Determine the [x, y] coordinate at the center of the cell enclosing the given text.  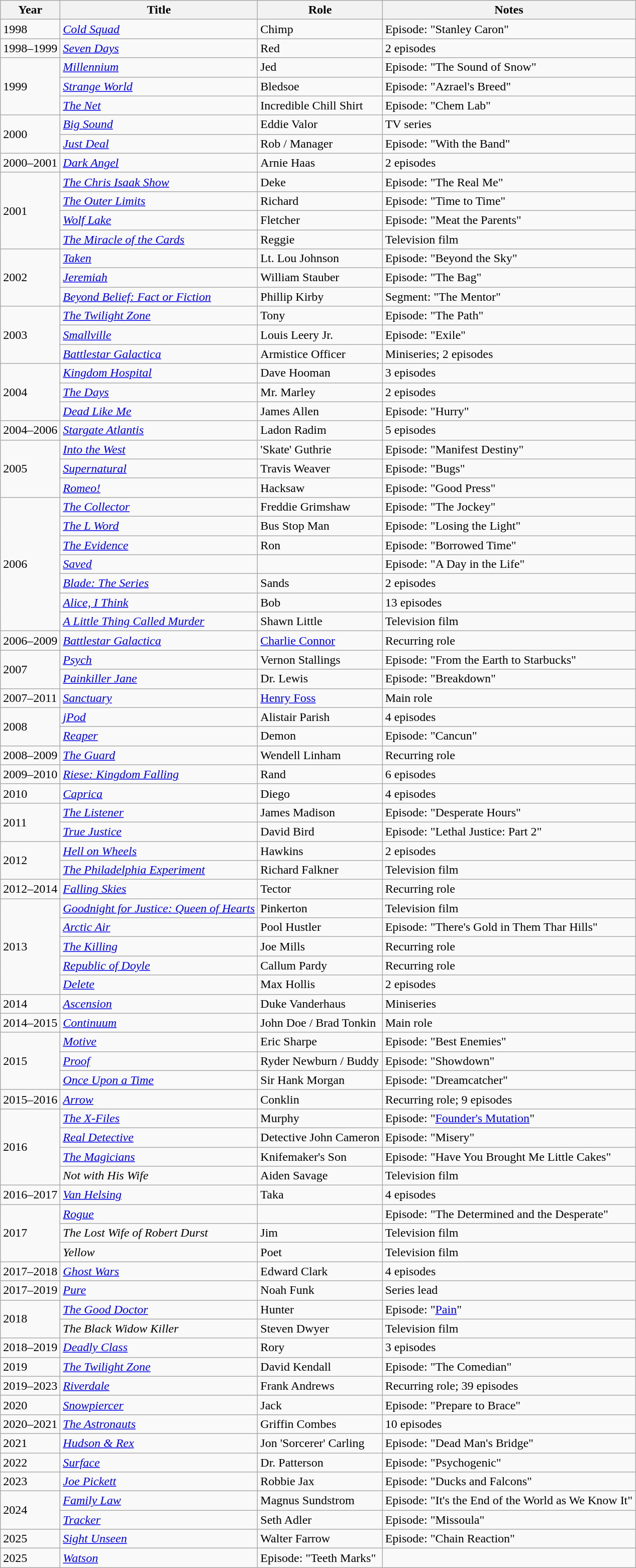
Episode: "From the Earth to Starbucks" [508, 660]
Caprica [159, 793]
Episode: "The Bag" [508, 278]
Episode: "The Sound of Snow" [508, 67]
Max Hollis [320, 985]
Hell on Wheels [159, 851]
2004 [30, 392]
Henry Foss [320, 698]
Ryder Newburn / Buddy [320, 1061]
Episode: "Desperate Hours" [508, 812]
Rand [320, 774]
Watson [159, 1558]
Deadly Class [159, 1348]
Just Deal [159, 144]
Episode: "Bugs" [508, 468]
Sands [320, 583]
The Magicians [159, 1156]
Proof [159, 1061]
Episode: "Psychogenic" [508, 1463]
Dr. Lewis [320, 679]
Episode: "Beyond the Sky" [508, 259]
Not with His Wife [159, 1176]
Psych [159, 660]
The Days [159, 392]
Episode: "With the Band" [508, 144]
Wendell Linham [320, 755]
Bob [320, 602]
Riverdale [159, 1386]
The Evidence [159, 545]
Lt. Lou Johnson [320, 259]
2006–2009 [30, 641]
2017 [30, 1233]
Edward Clark [320, 1271]
Episode: "Stanley Caron" [508, 29]
Jeremiah [159, 278]
Van Helsing [159, 1195]
Jon 'Sorcerer' Carling [320, 1443]
Episode: "Pain" [508, 1309]
5 episodes [508, 430]
Reaper [159, 736]
Saved [159, 564]
Richard Falkner [320, 870]
The Net [159, 105]
Tracker [159, 1520]
2013 [30, 946]
2018 [30, 1319]
The Killing [159, 946]
2014–2015 [30, 1023]
2019 [30, 1367]
Episode: "The Path" [508, 316]
The Astronauts [159, 1424]
10 episodes [508, 1424]
Pinkerton [320, 908]
Bledsoe [320, 86]
David Kendall [320, 1367]
Role [320, 10]
Episode: "Showdown" [508, 1061]
Falling Skies [159, 889]
Tony [320, 316]
Travis Weaver [320, 468]
Rory [320, 1348]
Strange World [159, 86]
Episode: "There's Gold in Them Thar Hills" [508, 927]
Ghost Wars [159, 1271]
Episode: "Hurry" [508, 411]
2010 [30, 793]
2000 [30, 134]
Poet [320, 1252]
Conklin [320, 1099]
The Listener [159, 812]
Jack [320, 1405]
Seth Adler [320, 1520]
Miniseries [508, 1004]
Robbie Jax [320, 1482]
Fletcher [320, 220]
Taken [159, 259]
Episode: "Chem Lab" [508, 105]
2003 [30, 335]
The Lost Wife of Robert Durst [159, 1233]
2015–2016 [30, 1099]
2020–2021 [30, 1424]
Charlie Connor [320, 641]
2020 [30, 1405]
Wolf Lake [159, 220]
2001 [30, 210]
2011 [30, 822]
Hacksaw [320, 488]
Dark Angel [159, 163]
Surface [159, 1463]
Episode: "The Comedian" [508, 1367]
1998–1999 [30, 48]
Goodnight for Justice: Queen of Hearts [159, 908]
Continuum [159, 1023]
2014 [30, 1004]
Ascension [159, 1004]
2009–2010 [30, 774]
Stargate Atlantis [159, 430]
Arctic Air [159, 927]
Sight Unseen [159, 1539]
Callum Pardy [320, 966]
Delete [159, 985]
Episode: "Dead Man's Bridge" [508, 1443]
Sir Hank Morgan [320, 1080]
Episode: "Cancun" [508, 736]
Eddie Valor [320, 125]
Cold Squad [159, 29]
Rogue [159, 1214]
2016 [30, 1147]
Smallville [159, 335]
Episode: "Misery" [508, 1137]
Richard [320, 201]
Mr. Marley [320, 392]
Episode: "Ducks and Falcons" [508, 1482]
2012–2014 [30, 889]
Steven Dwyer [320, 1329]
Recurring role; 39 episodes [508, 1386]
Episode: "Have You Brought Me Little Cakes" [508, 1156]
2008 [30, 727]
Armistice Officer [320, 354]
Freddie Grimshaw [320, 507]
Dr. Patterson [320, 1463]
James Madison [320, 812]
2022 [30, 1463]
Magnus Sundstrom [320, 1501]
Blade: The Series [159, 583]
2007 [30, 669]
2024 [30, 1510]
Taka [320, 1195]
Episode: "A Day in the Life" [508, 564]
TV series [508, 125]
Ron [320, 545]
13 episodes [508, 602]
Walter Farrow [320, 1539]
Episode: "Dreamcatcher" [508, 1080]
Supernatural [159, 468]
2008–2009 [30, 755]
2000–2001 [30, 163]
Episode: "The Determined and the Desperate" [508, 1214]
A Little Thing Called Murder [159, 622]
Joe Pickett [159, 1482]
2006 [30, 564]
1998 [30, 29]
Series lead [508, 1290]
1999 [30, 86]
Pool Hustler [320, 927]
Painkiller Jane [159, 679]
Motive [159, 1042]
Once Upon a Time [159, 1080]
Episode: "Exile" [508, 335]
Frank Andrews [320, 1386]
Episode: "Meat the Parents" [508, 220]
2016–2017 [30, 1195]
Diego [320, 793]
Dave Hooman [320, 373]
Miniseries; 2 episodes [508, 354]
jPod [159, 717]
The Guard [159, 755]
Episode: "Prepare to Brace" [508, 1405]
Romeo! [159, 488]
Millennium [159, 67]
2023 [30, 1482]
Incredible Chill Shirt [320, 105]
Episode: "Founder's Mutation" [508, 1118]
Episode: "Borrowed Time" [508, 545]
Year [30, 10]
Family Law [159, 1501]
2002 [30, 278]
Episode: "Good Press" [508, 488]
Episode: "Best Enemies" [508, 1042]
Phillip Kirby [320, 297]
Beyond Belief: Fact or Fiction [159, 297]
Murphy [320, 1118]
Episode: "Chain Reaction" [508, 1539]
Title [159, 10]
The Good Doctor [159, 1309]
2007–2011 [30, 698]
William Stauber [320, 278]
Segment: "The Mentor" [508, 297]
True Justice [159, 831]
Episode: "The Real Me" [508, 182]
'Skate' Guthrie [320, 449]
Pure [159, 1290]
Jed [320, 67]
Dead Like Me [159, 411]
Big Sound [159, 125]
Bus Stop Man [320, 526]
2015 [30, 1061]
The Collector [159, 507]
Episode: "The Jockey" [508, 507]
Chimp [320, 29]
Demon [320, 736]
Into the West [159, 449]
Noah Funk [320, 1290]
Episode: "Breakdown" [508, 679]
The X-Files [159, 1118]
Knifemaker's Son [320, 1156]
The Black Widow Killer [159, 1329]
Arnie Haas [320, 163]
The Philadelphia Experiment [159, 870]
Hudson & Rex [159, 1443]
Episode: "It's the End of the World as We Know It" [508, 1501]
John Doe / Brad Tonkin [320, 1023]
Eric Sharpe [320, 1042]
2012 [30, 861]
Tector [320, 889]
Episode: "Manifest Destiny" [508, 449]
2021 [30, 1443]
The Miracle of the Cards [159, 239]
Red [320, 48]
Arrow [159, 1099]
Aiden Savage [320, 1176]
Joe Mills [320, 946]
Real Detective [159, 1137]
Notes [508, 10]
2019–2023 [30, 1386]
Snowpiercer [159, 1405]
Ladon Radim [320, 430]
2017–2018 [30, 1271]
Alistair Parish [320, 717]
Sanctuary [159, 698]
Yellow [159, 1252]
Episode: "Missoula" [508, 1520]
Recurring role; 9 episodes [508, 1099]
2005 [30, 468]
Louis Leery Jr. [320, 335]
The Outer Limits [159, 201]
Republic of Doyle [159, 966]
Episode: "Azrael's Breed" [508, 86]
6 episodes [508, 774]
James Allen [320, 411]
Detective John Cameron [320, 1137]
Hunter [320, 1309]
Duke Vanderhaus [320, 1004]
Jim [320, 1233]
2017–2019 [30, 1290]
Hawkins [320, 851]
David Bird [320, 831]
Griffin Combes [320, 1424]
Episode: "Teeth Marks" [320, 1558]
Reggie [320, 239]
2004–2006 [30, 430]
Seven Days [159, 48]
Kingdom Hospital [159, 373]
2018–2019 [30, 1348]
Alice, I Think [159, 602]
Shawn Little [320, 622]
Vernon Stallings [320, 660]
Episode: "Losing the Light" [508, 526]
Riese: Kingdom Falling [159, 774]
Episode: "Time to Time" [508, 201]
Rob / Manager [320, 144]
The L Word [159, 526]
The Chris Isaak Show [159, 182]
Deke [320, 182]
Episode: "Lethal Justice: Part 2" [508, 831]
